Return the [X, Y] coordinate for the center point of the cell that contains the specified text.  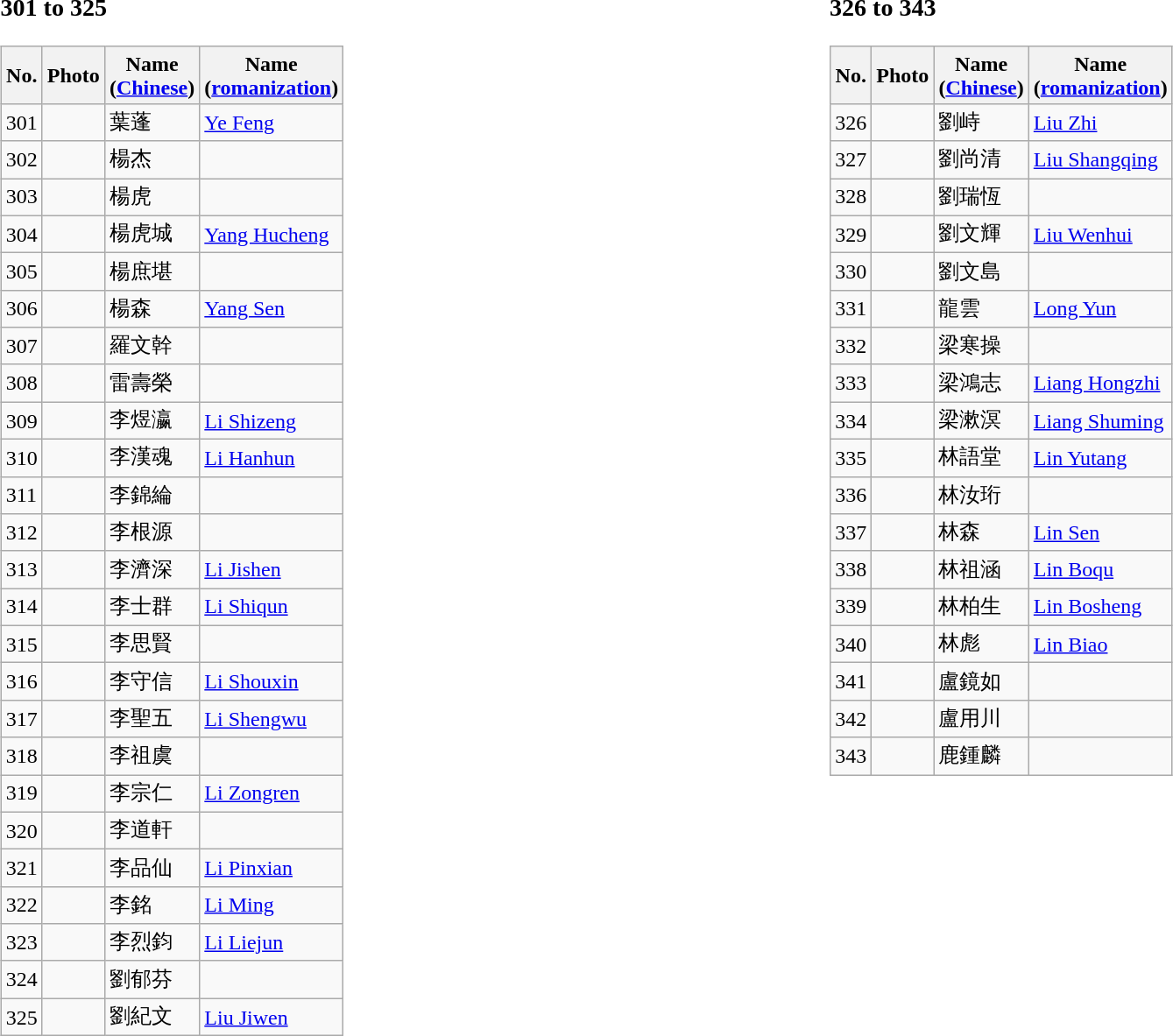
劉瑞恆 [981, 198]
Liu Jiwen [272, 1018]
Yang Sen [272, 308]
304 [21, 235]
303 [21, 198]
梁鴻志 [981, 384]
梁寒操 [981, 347]
Li Shengwu [272, 718]
332 [851, 347]
林彪 [981, 645]
321 [21, 869]
342 [851, 718]
李漢魂 [152, 459]
324 [21, 979]
323 [21, 942]
306 [21, 308]
313 [21, 569]
334 [851, 420]
李祖虞 [152, 757]
330 [851, 271]
Li Ming [272, 906]
310 [21, 459]
Lin Boqu [1100, 569]
楊虎城 [152, 235]
劉文輝 [981, 235]
339 [851, 608]
林語堂 [981, 459]
Liu Wenhui [1100, 235]
楊森 [152, 308]
李思賢 [152, 645]
李宗仁 [152, 793]
楊虎 [152, 198]
308 [21, 384]
319 [21, 793]
林柏生 [981, 608]
楊庶堪 [152, 271]
李煜瀛 [152, 420]
李聖五 [152, 718]
雷壽榮 [152, 384]
337 [851, 532]
309 [21, 420]
314 [21, 608]
葉蓬 [152, 123]
331 [851, 308]
盧鏡如 [981, 681]
341 [851, 681]
鹿鍾麟 [981, 757]
301 [21, 123]
302 [21, 159]
劉紀文 [152, 1018]
Liang Hongzhi [1100, 384]
Liu Zhi [1100, 123]
林祖涵 [981, 569]
340 [851, 645]
318 [21, 757]
Long Yun [1100, 308]
Li Shiqun [272, 608]
Lin Yutang [1100, 459]
龍雲 [981, 308]
李錦綸 [152, 496]
328 [851, 198]
林汝珩 [981, 496]
李品仙 [152, 869]
305 [21, 271]
336 [851, 496]
338 [851, 569]
325 [21, 1018]
李守信 [152, 681]
劉郁芬 [152, 979]
Li Shouxin [272, 681]
343 [851, 757]
Li Zongren [272, 793]
劉尚清 [981, 159]
Li Hanhun [272, 459]
Yang Hucheng [272, 235]
315 [21, 645]
Li Liejun [272, 942]
梁漱溟 [981, 420]
Li Jishen [272, 569]
320 [21, 830]
Li Pinxian [272, 869]
327 [851, 159]
317 [21, 718]
劉文島 [981, 271]
李根源 [152, 532]
Ye Feng [272, 123]
劉峙 [981, 123]
Lin Biao [1100, 645]
李道軒 [152, 830]
335 [851, 459]
329 [851, 235]
楊杰 [152, 159]
333 [851, 384]
Lin Bosheng [1100, 608]
322 [21, 906]
李烈鈞 [152, 942]
Liang Shuming [1100, 420]
Lin Sen [1100, 532]
Liu Shangqing [1100, 159]
326 [851, 123]
李銘 [152, 906]
307 [21, 347]
312 [21, 532]
李濟深 [152, 569]
羅文幹 [152, 347]
311 [21, 496]
Li Shizeng [272, 420]
林森 [981, 532]
316 [21, 681]
盧用川 [981, 718]
李士群 [152, 608]
